Provide the [x, y] coordinate of the cell's center where the given text is located.  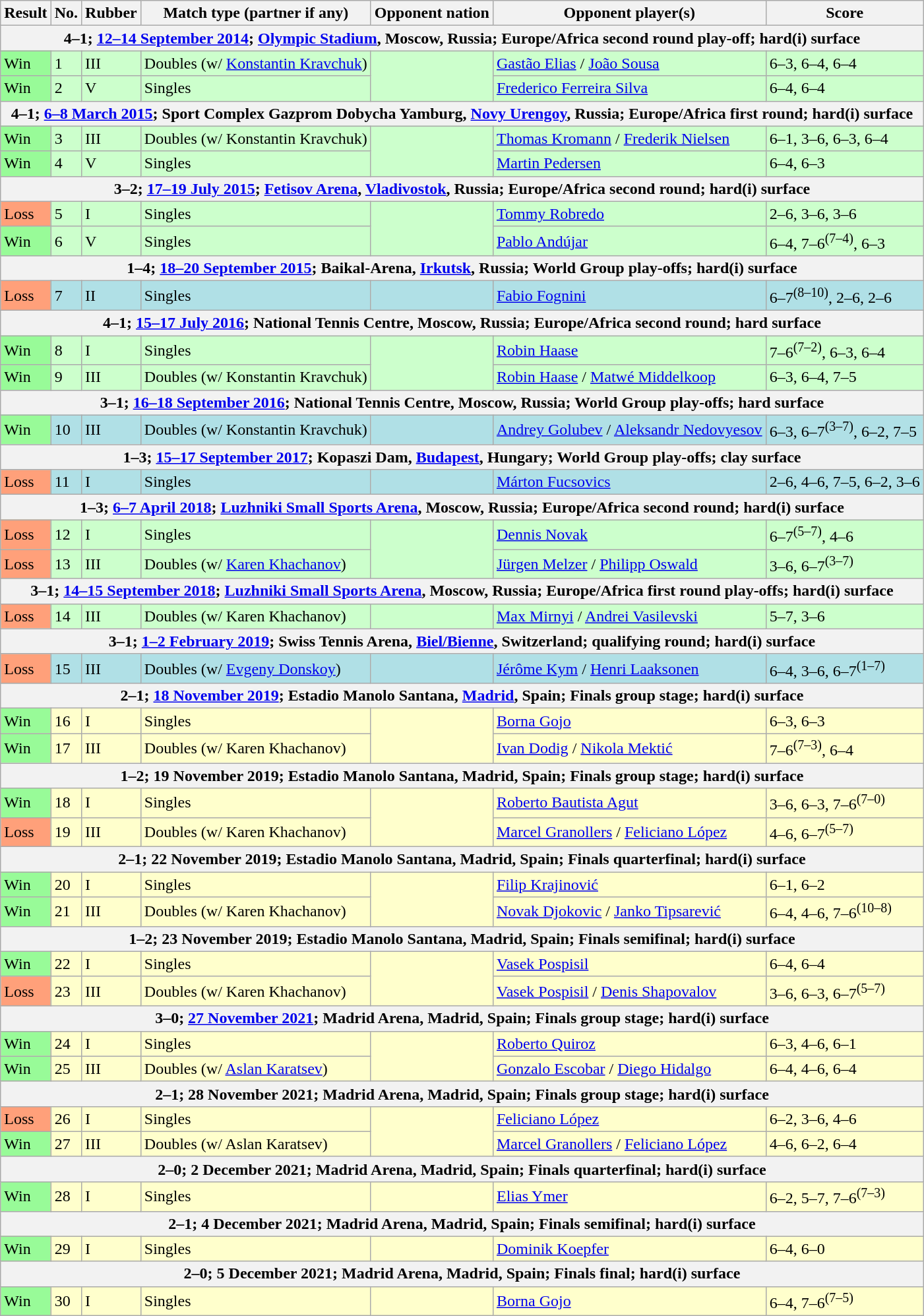
3–1; 1–2 February 2019; Swiss Tennis Arena, Biel/Bienne, Switzerland; qualifying round; hard(i) surface [462, 641]
5 [66, 214]
Fabio Fognini [629, 296]
Frederico Ferreira Silva [629, 88]
3–1; 16–18 September 2016; National Tennis Centre, Moscow, Russia; World Group play-offs; hard surface [462, 402]
Pablo Andújar [629, 241]
4–6, 6–2, 6–4 [844, 1144]
11 [66, 482]
1–4; 18–20 September 2015; Baikal-Arena, Irkutsk, Russia; World Group play-offs; hard(i) surface [462, 268]
28 [66, 1197]
Jürgen Melzer / Philipp Oswald [629, 565]
No. [66, 13]
6–3, 4–6, 6–1 [844, 1044]
3–1; 14–15 September 2018; Luzhniki Small Sports Arena, Moscow, Russia; Europe/Africa first round play-offs; hard(i) surface [462, 591]
21 [66, 912]
Max Mirnyi / Andrei Vasilevski [629, 616]
2–1; 18 November 2019; Estadio Manolo Santana, Madrid, Spain; Finals group stage; hard(i) surface [462, 696]
6 [66, 241]
Dominik Koepfer [629, 1249]
15 [66, 669]
6–1, 3–6, 6–3, 6–4 [844, 139]
6–4, 6–0 [844, 1249]
26 [66, 1119]
Result [26, 13]
24 [66, 1044]
1 [66, 63]
27 [66, 1144]
6–3, 6–4, 7–5 [844, 377]
4–6, 6–7(5–7) [844, 832]
6–2, 3–6, 4–6 [844, 1119]
Vasek Pospisil [629, 964]
1–2; 19 November 2019; Estadio Manolo Santana, Madrid, Spain; Finals group stage; hard(i) surface [462, 775]
Elias Ymer [629, 1197]
Gastão Elias / João Sousa [629, 63]
3–6, 6–3, 7–6(7–0) [844, 803]
Match type (partner if any) [256, 13]
2–6, 4–6, 7–5, 6–2, 3–6 [844, 482]
6–4, 7–6(7–5) [844, 1301]
2 [66, 88]
3–0; 27 November 2021; Madrid Arena, Madrid, Spain; Finals group stage; hard(i) surface [462, 1018]
6–7(5–7), 4–6 [844, 534]
3 [66, 139]
2–1; 22 November 2019; Estadio Manolo Santana, Madrid, Spain; Finals quarterfinal; hard(i) surface [462, 860]
Tommy Robredo [629, 214]
22 [66, 964]
Roberto Bautista Agut [629, 803]
5–7, 3–6 [844, 616]
1–3; 15–17 September 2017; Kopaszi Dam, Budapest, Hungary; World Group play-offs; clay surface [462, 457]
23 [66, 991]
18 [66, 803]
4–1; 15–17 July 2016; National Tennis Centre, Moscow, Russia; Europe/Africa second round; hard surface [462, 323]
3–6, 6–3, 6–7(5–7) [844, 991]
Dennis Novak [629, 534]
Rubber [111, 13]
II [111, 296]
6–3, 6–7(3–7), 6–2, 7–5 [844, 430]
4–1; 12–14 September 2014; Olympic Stadium, Moscow, Russia; Europe/Africa second round play-off; hard(i) surface [462, 38]
1–3; 6–7 April 2018; Luzhniki Small Sports Arena, Moscow, Russia; Europe/Africa second round; hard(i) surface [462, 507]
4 [66, 164]
Márton Fucsovics [629, 482]
7–6(7–3), 6–4 [844, 748]
2–0; 2 December 2021; Madrid Arena, Madrid, Spain; Finals quarterfinal; hard(i) surface [462, 1169]
12 [66, 534]
6–2, 5–7, 7–6(7–3) [844, 1197]
Robin Haase / Matwé Middelkoop [629, 377]
Ivan Dodig / Nikola Mektić [629, 748]
Roberto Quiroz [629, 1044]
6–3, 6–3 [844, 721]
Robin Haase [629, 351]
2–1; 4 December 2021; Madrid Arena, Madrid, Spain; Finals semifinal; hard(i) surface [462, 1224]
14 [66, 616]
Score [844, 13]
4–1; 6–8 March 2015; Sport Complex Gazprom Dobycha Yamburg, Novy Urengoy, Russia; Europe/Africa first round; hard(i) surface [462, 113]
2–0; 5 December 2021; Madrid Arena, Madrid, Spain; Finals final; hard(i) surface [462, 1274]
16 [66, 721]
17 [66, 748]
6–1, 6–2 [844, 885]
Jérôme Kym / Henri Laaksonen [629, 669]
6–4, 6–3 [844, 164]
Doubles (w/ Evgeny Donskoy) [256, 669]
6–4, 7–6(7–4), 6–3 [844, 241]
6–4, 3–6, 6–7(1–7) [844, 669]
Andrey Golubev / Aleksandr Nedovyesov [629, 430]
13 [66, 565]
3–2; 17–19 July 2015; Fetisov Arena, Vladivostok, Russia; Europe/Africa second round; hard(i) surface [462, 189]
Thomas Kromann / Frederik Nielsen [629, 139]
19 [66, 832]
Martin Pedersen [629, 164]
Novak Djokovic / Janko Tipsarević [629, 912]
3–6, 6–7(3–7) [844, 565]
6–4, 4–6, 7–6(10–8) [844, 912]
Filip Krajinović [629, 885]
6–4, 4–6, 6–4 [844, 1069]
1–2; 23 November 2019; Estadio Manolo Santana, Madrid, Spain; Finals semifinal; hard(i) surface [462, 939]
2–6, 3–6, 3–6 [844, 214]
7–6(7–2), 6–3, 6–4 [844, 351]
Opponent nation [431, 13]
29 [66, 1249]
6–3, 6–4, 6–4 [844, 63]
7 [66, 296]
30 [66, 1301]
10 [66, 430]
6–7(8–10), 2–6, 2–6 [844, 296]
2–1; 28 November 2021; Madrid Arena, Madrid, Spain; Finals group stage; hard(i) surface [462, 1094]
8 [66, 351]
Opponent player(s) [629, 13]
Gonzalo Escobar / Diego Hidalgo [629, 1069]
Feliciano López [629, 1119]
Vasek Pospisil / Denis Shapovalov [629, 991]
9 [66, 377]
20 [66, 885]
25 [66, 1069]
